Capture the cell that displays the provided text and extract its (X, Y) central coordinate. 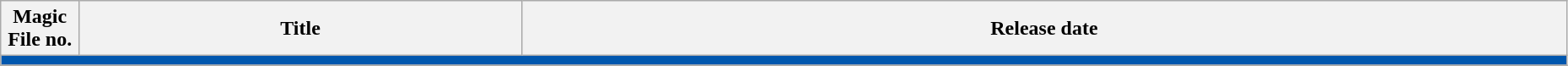
Release date (1044, 29)
Title (300, 29)
Magic File no. (40, 29)
